Detect which cell encompasses the target text, then output its [x, y] center coordinate. 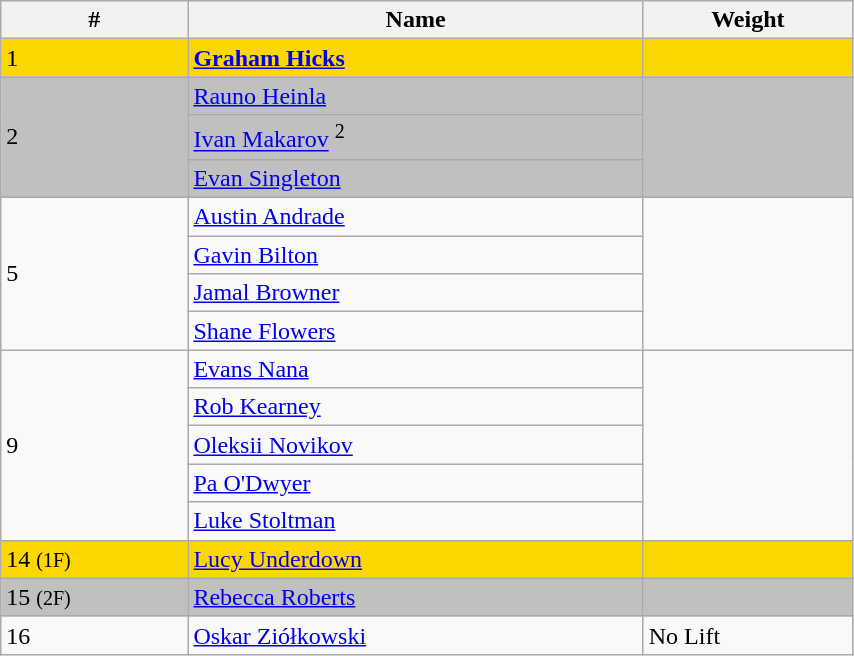
No Lift [748, 635]
14 (1F) [94, 559]
9 [94, 445]
Ivan Makarov 2 [416, 138]
Shane Flowers [416, 331]
Jamal Browner [416, 293]
Weight [748, 20]
Oskar Ziółkowski [416, 635]
# [94, 20]
Rebecca Roberts [416, 597]
15 (2F) [94, 597]
1 [94, 58]
Pa O'Dwyer [416, 483]
Name [416, 20]
Luke Stoltman [416, 521]
Oleksii Novikov [416, 445]
Rauno Heinla [416, 96]
Lucy Underdown [416, 559]
Austin Andrade [416, 217]
2 [94, 138]
5 [94, 274]
Evan Singleton [416, 178]
Gavin Bilton [416, 255]
Graham Hicks [416, 58]
16 [94, 635]
Evans Nana [416, 369]
Rob Kearney [416, 407]
